Scan for the cell matching the given text and deliver its [X, Y] coordinate at center. 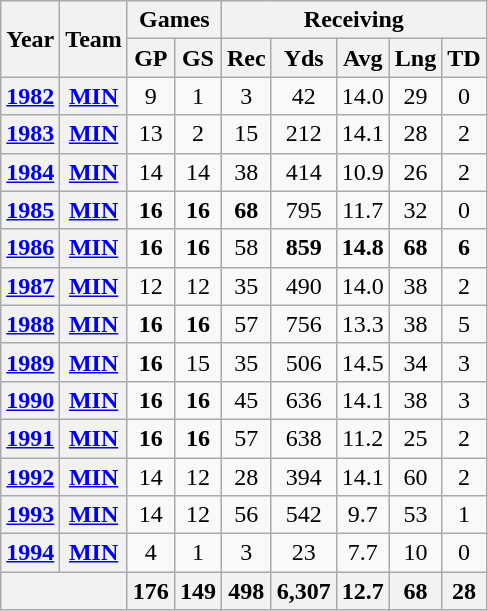
9.7 [362, 515]
11.7 [362, 210]
542 [304, 515]
394 [304, 477]
1987 [30, 286]
14.8 [362, 248]
176 [150, 591]
Team [94, 39]
7.7 [362, 553]
5 [464, 324]
Games [174, 20]
1984 [30, 172]
1988 [30, 324]
1994 [30, 553]
13.3 [362, 324]
1990 [30, 400]
Yds [304, 58]
506 [304, 362]
25 [415, 438]
Rec [246, 58]
Year [30, 39]
56 [246, 515]
636 [304, 400]
13 [150, 134]
638 [304, 438]
9 [150, 96]
1985 [30, 210]
14.5 [362, 362]
6 [464, 248]
12.7 [362, 591]
1982 [30, 96]
498 [246, 591]
859 [304, 248]
58 [246, 248]
Receiving [354, 20]
53 [415, 515]
10 [415, 553]
1989 [30, 362]
Lng [415, 58]
149 [198, 591]
42 [304, 96]
1991 [30, 438]
29 [415, 96]
414 [304, 172]
26 [415, 172]
490 [304, 286]
1993 [30, 515]
212 [304, 134]
45 [246, 400]
1992 [30, 477]
GS [198, 58]
1983 [30, 134]
32 [415, 210]
10.9 [362, 172]
TD [464, 58]
4 [150, 553]
6,307 [304, 591]
34 [415, 362]
756 [304, 324]
1986 [30, 248]
GP [150, 58]
Avg [362, 58]
60 [415, 477]
795 [304, 210]
23 [304, 553]
11.2 [362, 438]
